Return the [x, y] coordinate for the center point of the cell that contains the specified text.  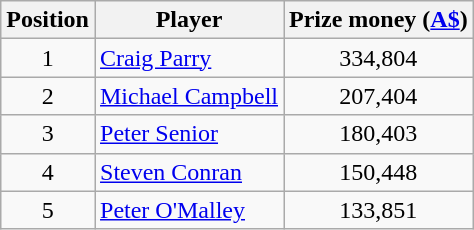
Peter O'Malley [188, 210]
207,404 [379, 96]
Steven Conran [188, 172]
180,403 [379, 134]
Michael Campbell [188, 96]
Peter Senior [188, 134]
3 [48, 134]
Prize money (A$) [379, 20]
5 [48, 210]
4 [48, 172]
Craig Parry [188, 58]
Player [188, 20]
133,851 [379, 210]
1 [48, 58]
150,448 [379, 172]
334,804 [379, 58]
Position [48, 20]
2 [48, 96]
